Identify which cell holds the provided text, then report its (X, Y) central coordinate. 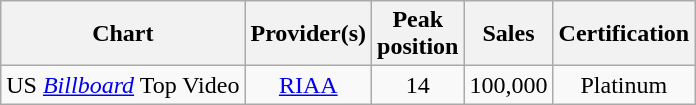
14 (418, 85)
US Billboard Top Video (123, 85)
Provider(s) (308, 34)
RIAA (308, 85)
Sales (508, 34)
Certification (624, 34)
Peakposition (418, 34)
100,000 (508, 85)
Platinum (624, 85)
Chart (123, 34)
